Provide the [x, y] coordinate of the cell's center where the given text is located.  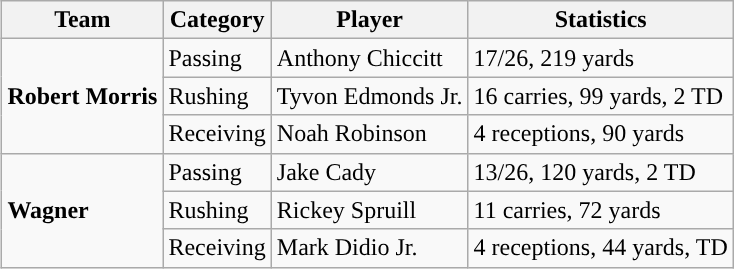
13/26, 120 yards, 2 TD [600, 172]
17/26, 219 yards [600, 58]
4 receptions, 44 yards, TD [600, 248]
Player [370, 20]
Wagner [82, 210]
Anthony Chiccitt [370, 58]
Mark Didio Jr. [370, 248]
Category [217, 20]
11 carries, 72 yards [600, 210]
Jake Cady [370, 172]
Statistics [600, 20]
16 carries, 99 yards, 2 TD [600, 96]
Robert Morris [82, 96]
Noah Robinson [370, 134]
Rickey Spruill [370, 210]
4 receptions, 90 yards [600, 134]
Tyvon Edmonds Jr. [370, 96]
Team [82, 20]
